Identify which cell holds the provided text, then report its [x, y] central coordinate. 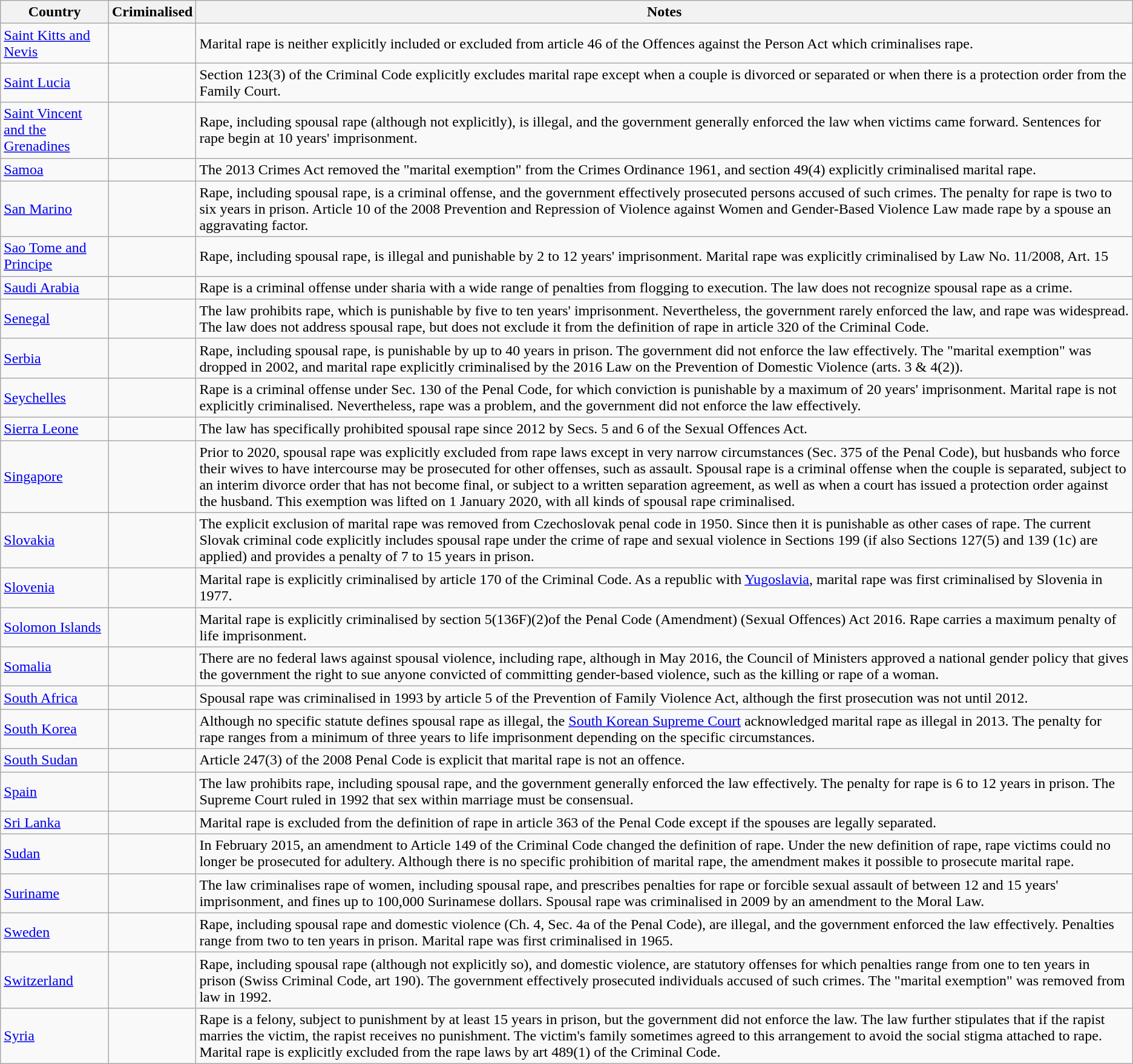
Criminalised [153, 12]
Somalia [54, 667]
South Korea [54, 729]
Sweden [54, 932]
Switzerland [54, 980]
Marital rape is neither explicitly included or excluded from article 46 of the Offences against the Person Act which criminalises rape. [665, 44]
Seychelles [54, 397]
Sudan [54, 853]
Article 247(3) of the 2008 Penal Code is explicit that marital rape is not an offence. [665, 760]
Sierra Leone [54, 429]
Samoa [54, 169]
Senegal [54, 318]
Slovenia [54, 588]
Solomon Islands [54, 627]
Saint Lucia [54, 82]
Singapore [54, 477]
The law has specifically prohibited spousal rape since 2012 by Secs. 5 and 6 of the Sexual Offences Act. [665, 429]
South Sudan [54, 760]
Saudi Arabia [54, 287]
Spousal rape was criminalised in 1993 by article 5 of the Prevention of Family Violence Act, although the first prosecution was not until 2012. [665, 698]
Syria [54, 1036]
Saint Vincent and the Grenadines [54, 130]
Slovakia [54, 540]
South Africa [54, 698]
Notes [665, 12]
Sao Tome and Principe [54, 257]
Sri Lanka [54, 823]
Country [54, 12]
The 2013 Crimes Act removed the "marital exemption" from the Crimes Ordinance 1961, and section 49(4) explicitly criminalised marital rape. [665, 169]
Marital rape is excluded from the definition of rape in article 363 of the Penal Code except if the spouses are legally separated. [665, 823]
Saint Kitts and Nevis [54, 44]
San Marino [54, 209]
Spain [54, 792]
Serbia [54, 358]
Suriname [54, 893]
